Capture the cell that displays the provided text and extract its (X, Y) central coordinate. 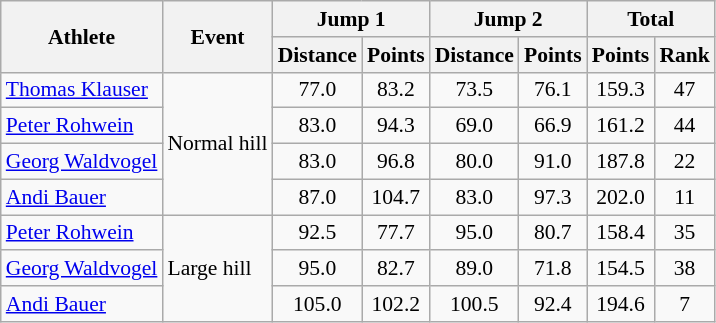
89.0 (474, 269)
194.6 (621, 304)
154.5 (621, 269)
22 (684, 162)
7 (684, 304)
80.7 (553, 233)
Athlete (82, 36)
77.7 (396, 233)
Normal hill (217, 143)
80.0 (474, 162)
158.4 (621, 233)
76.1 (553, 90)
11 (684, 197)
102.2 (396, 304)
66.9 (553, 126)
91.0 (553, 162)
69.0 (474, 126)
94.3 (396, 126)
Jump 2 (508, 19)
Rank (684, 55)
71.8 (553, 269)
Event (217, 36)
100.5 (474, 304)
73.5 (474, 90)
38 (684, 269)
82.7 (396, 269)
92.5 (318, 233)
Large hill (217, 268)
105.0 (318, 304)
187.8 (621, 162)
77.0 (318, 90)
92.4 (553, 304)
Thomas Klauser (82, 90)
202.0 (621, 197)
96.8 (396, 162)
47 (684, 90)
83.2 (396, 90)
161.2 (621, 126)
35 (684, 233)
44 (684, 126)
97.3 (553, 197)
Jump 1 (352, 19)
104.7 (396, 197)
159.3 (621, 90)
Total (651, 19)
87.0 (318, 197)
